For the text-containing cell, return its midpoint in [X, Y] coordinate format. 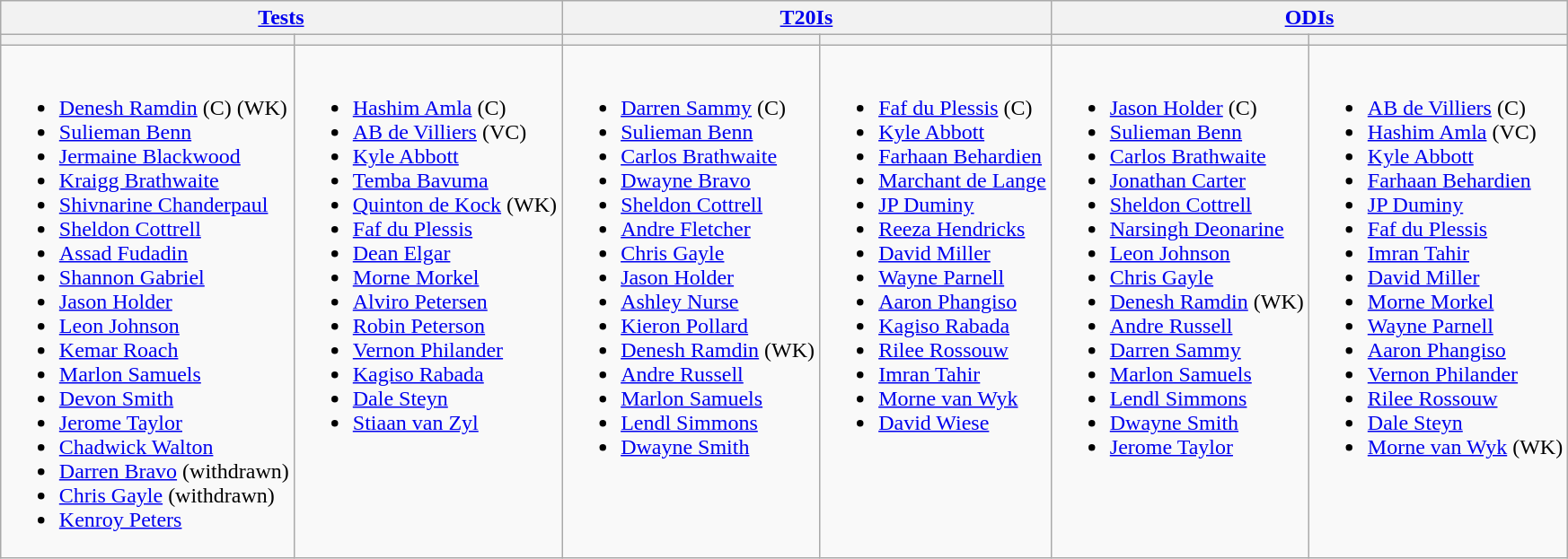
T20Is [806, 18]
Tests [280, 18]
ODIs [1309, 18]
